From the cell containing the given text, extract its center point as [x, y] coordinate. 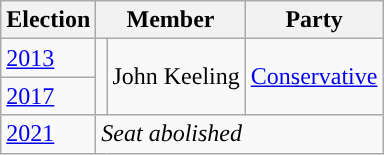
Conservative [314, 77]
Party [314, 20]
Election [48, 20]
2017 [48, 96]
2021 [48, 134]
Seat abolished [240, 134]
John Keeling [176, 77]
Member [170, 20]
2013 [48, 58]
